Return the [X, Y] coordinate for the center point of the cell that contains the specified text.  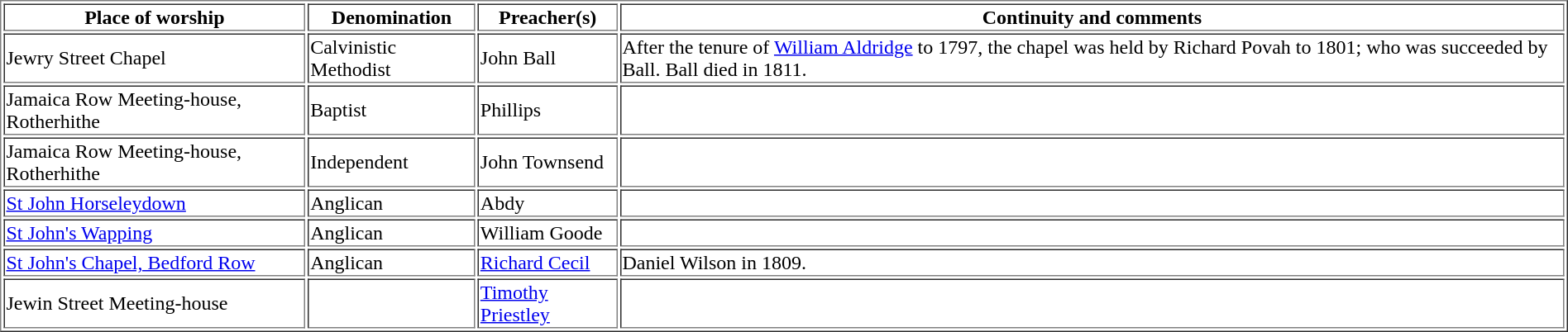
Continuity and comments [1092, 17]
Daniel Wilson in 1809. [1092, 263]
Timothy Priestley [547, 304]
St John Horseleydown [154, 203]
Independent [392, 162]
Abdy [547, 203]
After the tenure of William Aldridge to 1797, the chapel was held by Richard Povah to 1801; who was succeeded by Ball. Ball died in 1811. [1092, 58]
John Townsend [547, 162]
John Ball [547, 58]
Calvinistic Methodist [392, 58]
William Goode [547, 233]
Phillips [547, 111]
Jewry Street Chapel [154, 58]
Jewin Street Meeting-house [154, 304]
St John's Wapping [154, 233]
Richard Cecil [547, 263]
Place of worship [154, 17]
St John's Chapel, Bedford Row [154, 263]
Baptist [392, 111]
Denomination [392, 17]
Preacher(s) [547, 17]
